Search for the cell housing the specified text and yield its [X, Y] center coordinate. 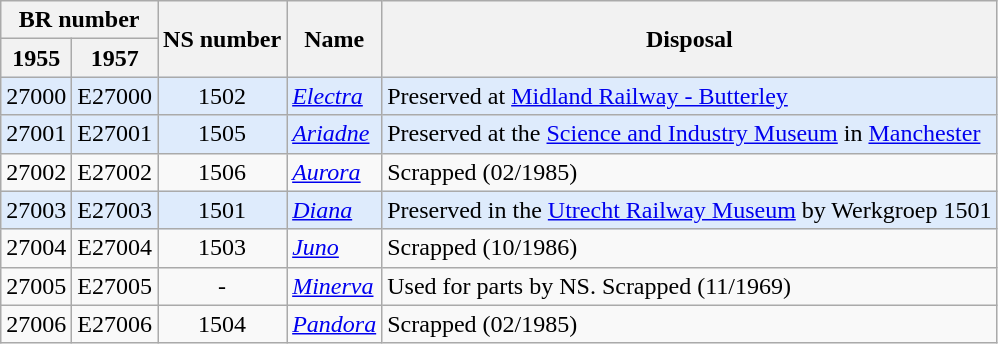
1502 [222, 96]
E27004 [115, 248]
Electra [334, 96]
Aurora [334, 172]
Preserved at Midland Railway - Butterley [690, 96]
Used for parts by NS. Scrapped (11/1969) [690, 286]
NS number [222, 39]
1505 [222, 134]
1501 [222, 210]
1506 [222, 172]
- [222, 286]
Juno [334, 248]
E27001 [115, 134]
27004 [36, 248]
Ariadne [334, 134]
Minerva [334, 286]
E27000 [115, 96]
1503 [222, 248]
E27006 [115, 324]
27001 [36, 134]
1504 [222, 324]
1957 [115, 58]
27003 [36, 210]
27000 [36, 96]
Pandora [334, 324]
Preserved in the Utrecht Railway Museum by Werkgroep 1501 [690, 210]
BR number [80, 20]
27005 [36, 286]
E27002 [115, 172]
27002 [36, 172]
Diana [334, 210]
Name [334, 39]
27006 [36, 324]
E27003 [115, 210]
Disposal [690, 39]
1955 [36, 58]
E27005 [115, 286]
Scrapped (10/1986) [690, 248]
Preserved at the Science and Industry Museum in Manchester [690, 134]
